From the cell containing the given text, extract its center point as (x, y) coordinate. 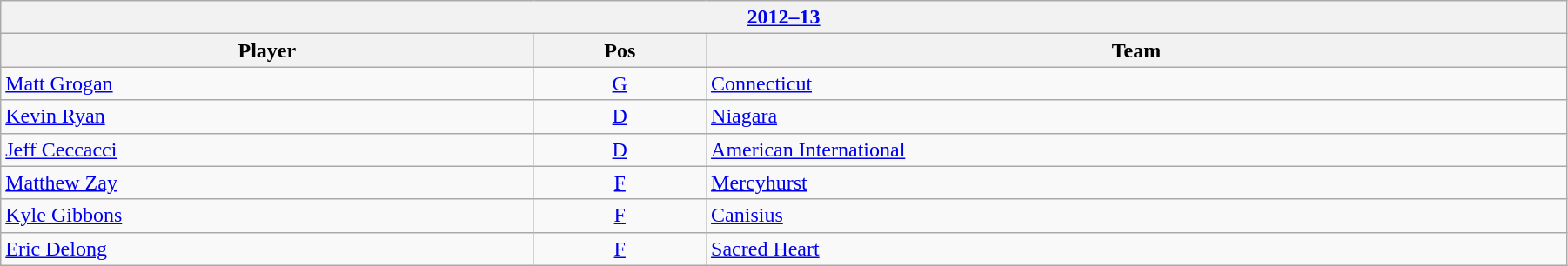
Kyle Gibbons (267, 216)
Sacred Heart (1136, 249)
Eric Delong (267, 249)
Team (1136, 50)
Niagara (1136, 116)
Pos (620, 50)
Matthew Zay (267, 183)
Jeff Ceccacci (267, 150)
Connecticut (1136, 83)
Mercyhurst (1136, 183)
Kevin Ryan (267, 116)
Matt Grogan (267, 83)
American International (1136, 150)
G (620, 83)
Canisius (1136, 216)
2012–13 (784, 17)
Player (267, 50)
